Search for the cell housing the specified text and yield its (X, Y) center coordinate. 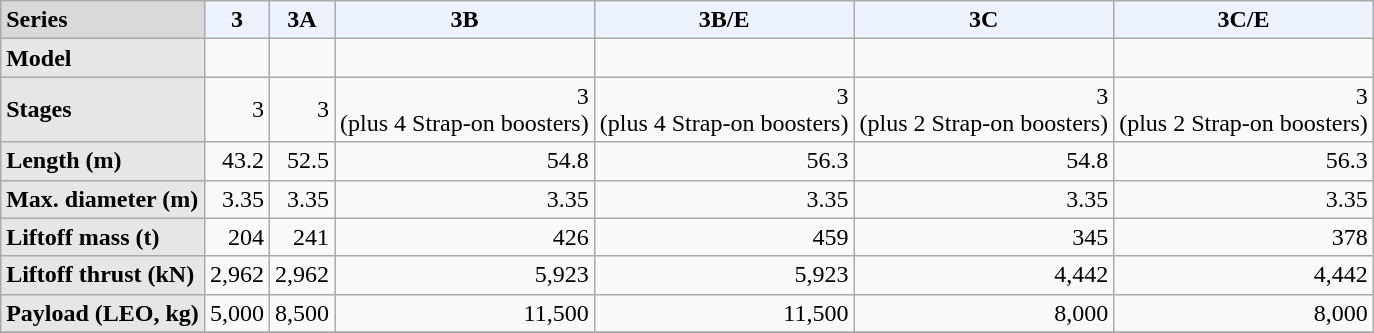
241 (302, 237)
Liftoff mass (t) (103, 237)
Stages (103, 110)
3C (984, 20)
Payload (LEO, kg) (103, 313)
459 (724, 237)
3C/E (1244, 20)
3A (302, 20)
8,500 (302, 313)
5,000 (236, 313)
378 (1244, 237)
Length (m) (103, 161)
204 (236, 237)
Model (103, 58)
345 (984, 237)
52.5 (302, 161)
426 (465, 237)
43.2 (236, 161)
Max. diameter (m) (103, 199)
Series (103, 20)
Liftoff thrust (kN) (103, 275)
3B/E (724, 20)
3B (465, 20)
